Extract the [x, y] coordinate from the center of the cell holding the provided text.  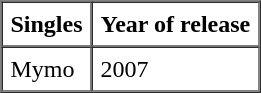
Mymo [47, 68]
Year of release [176, 24]
2007 [176, 68]
Singles [47, 24]
